Find where the given text appears and provide that cell's center as (x, y) coordinate. 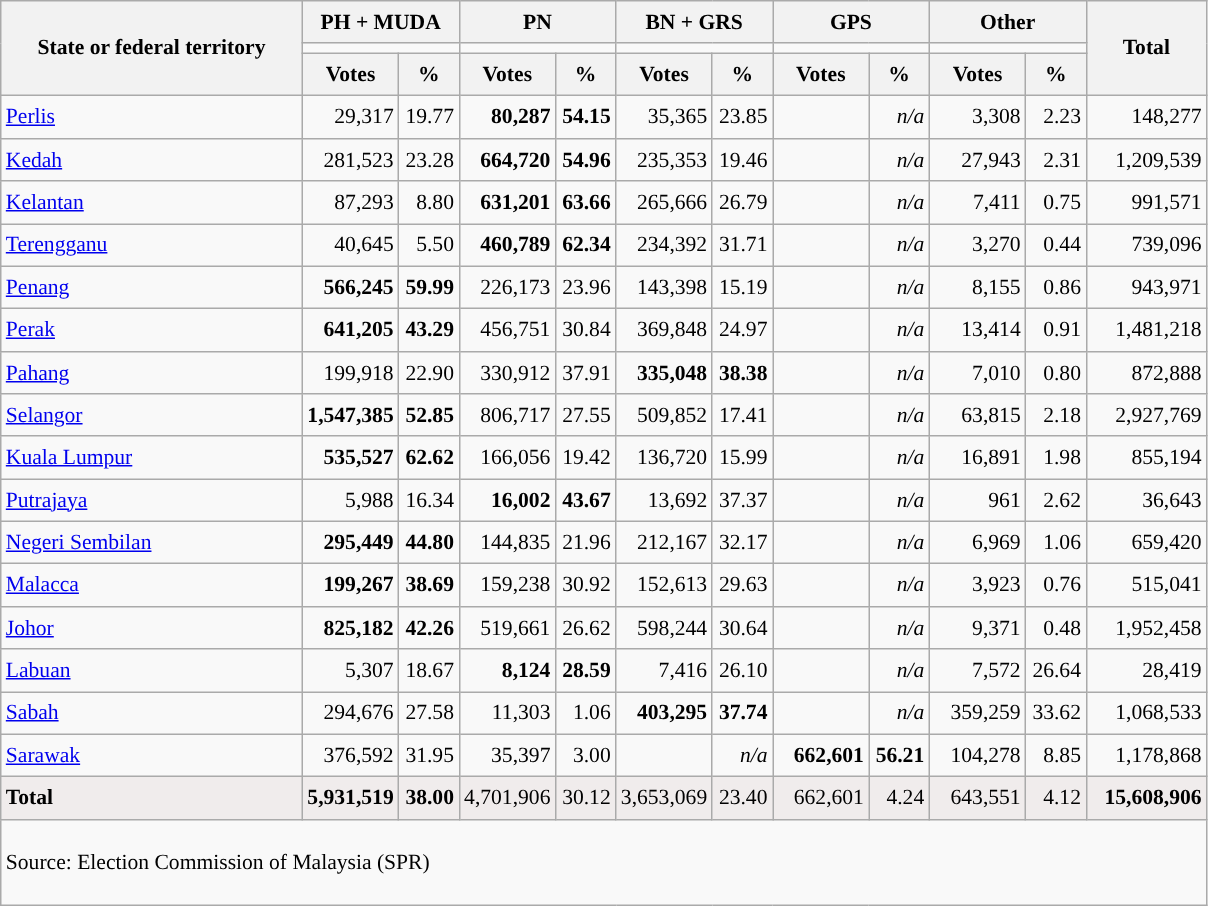
Kedah (152, 160)
26.10 (742, 670)
40,645 (350, 246)
29.63 (742, 586)
23.85 (742, 118)
62.34 (585, 246)
23.40 (742, 798)
59.99 (429, 288)
1,068,533 (1146, 714)
8,155 (977, 288)
16.34 (429, 500)
159,238 (507, 586)
28,419 (1146, 670)
Source: Election Commission of Malaysia (SPR) (604, 863)
335,048 (664, 374)
State or federal territory (152, 48)
872,888 (1146, 374)
0.44 (1056, 246)
2,927,769 (1146, 416)
17.41 (742, 416)
16,891 (977, 458)
3,653,069 (664, 798)
15.19 (742, 288)
1,481,218 (1146, 330)
42.26 (429, 628)
961 (977, 500)
2.62 (1056, 500)
199,918 (350, 374)
5,931,519 (350, 798)
143,398 (664, 288)
BN + GRS (694, 22)
11,303 (507, 714)
54.15 (585, 118)
22.90 (429, 374)
631,201 (507, 202)
38.38 (742, 374)
235,353 (664, 160)
13,692 (664, 500)
8.85 (1056, 756)
28.59 (585, 670)
Penang (152, 288)
643,551 (977, 798)
19.46 (742, 160)
855,194 (1146, 458)
6,969 (977, 544)
37.74 (742, 714)
Johor (152, 628)
35,397 (507, 756)
Labuan (152, 670)
9,371 (977, 628)
4.24 (899, 798)
38.69 (429, 586)
27.55 (585, 416)
265,666 (664, 202)
376,592 (350, 756)
37.91 (585, 374)
369,848 (664, 330)
26.62 (585, 628)
5,307 (350, 670)
16,002 (507, 500)
991,571 (1146, 202)
294,676 (350, 714)
15.99 (742, 458)
4,701,906 (507, 798)
26.64 (1056, 670)
54.96 (585, 160)
15,608,906 (1146, 798)
31.95 (429, 756)
87,293 (350, 202)
63.66 (585, 202)
80,287 (507, 118)
26.79 (742, 202)
515,041 (1146, 586)
Other (1008, 22)
104,278 (977, 756)
598,244 (664, 628)
23.96 (585, 288)
234,392 (664, 246)
8.80 (429, 202)
3,923 (977, 586)
13,414 (977, 330)
Sarawak (152, 756)
2.31 (1056, 160)
Selangor (152, 416)
Pahang (152, 374)
1,209,539 (1146, 160)
7,411 (977, 202)
509,852 (664, 416)
PN (538, 22)
27,943 (977, 160)
0.91 (1056, 330)
1,952,458 (1146, 628)
Terengganu (152, 246)
659,420 (1146, 544)
806,717 (507, 416)
295,449 (350, 544)
30.92 (585, 586)
23.28 (429, 160)
43.67 (585, 500)
4.12 (1056, 798)
27.58 (429, 714)
30.12 (585, 798)
460,789 (507, 246)
739,096 (1146, 246)
1,178,868 (1146, 756)
456,751 (507, 330)
Malacca (152, 586)
Putrajaya (152, 500)
Kelantan (152, 202)
30.64 (742, 628)
330,912 (507, 374)
519,661 (507, 628)
30.84 (585, 330)
281,523 (350, 160)
144,835 (507, 544)
226,173 (507, 288)
8,124 (507, 670)
3,308 (977, 118)
535,527 (350, 458)
24.97 (742, 330)
359,259 (977, 714)
37.37 (742, 500)
166,056 (507, 458)
35,365 (664, 118)
199,267 (350, 586)
7,010 (977, 374)
Perak (152, 330)
56.21 (899, 756)
1.98 (1056, 458)
1,547,385 (350, 416)
0.76 (1056, 586)
0.80 (1056, 374)
29,317 (350, 118)
2.18 (1056, 416)
403,295 (664, 714)
136,720 (664, 458)
32.17 (742, 544)
PH + MUDA (380, 22)
36,643 (1146, 500)
664,720 (507, 160)
18.67 (429, 670)
943,971 (1146, 288)
31.71 (742, 246)
148,277 (1146, 118)
5.50 (429, 246)
7,416 (664, 670)
3.00 (585, 756)
825,182 (350, 628)
43.29 (429, 330)
3,270 (977, 246)
212,167 (664, 544)
0.86 (1056, 288)
Perlis (152, 118)
Negeri Sembilan (152, 544)
38.00 (429, 798)
2.23 (1056, 118)
566,245 (350, 288)
63,815 (977, 416)
44.80 (429, 544)
641,205 (350, 330)
GPS (852, 22)
19.77 (429, 118)
0.48 (1056, 628)
5,988 (350, 500)
19.42 (585, 458)
Kuala Lumpur (152, 458)
52.85 (429, 416)
62.62 (429, 458)
7,572 (977, 670)
Sabah (152, 714)
21.96 (585, 544)
152,613 (664, 586)
0.75 (1056, 202)
33.62 (1056, 714)
